Identify which cell holds the provided text, then report its (x, y) central coordinate. 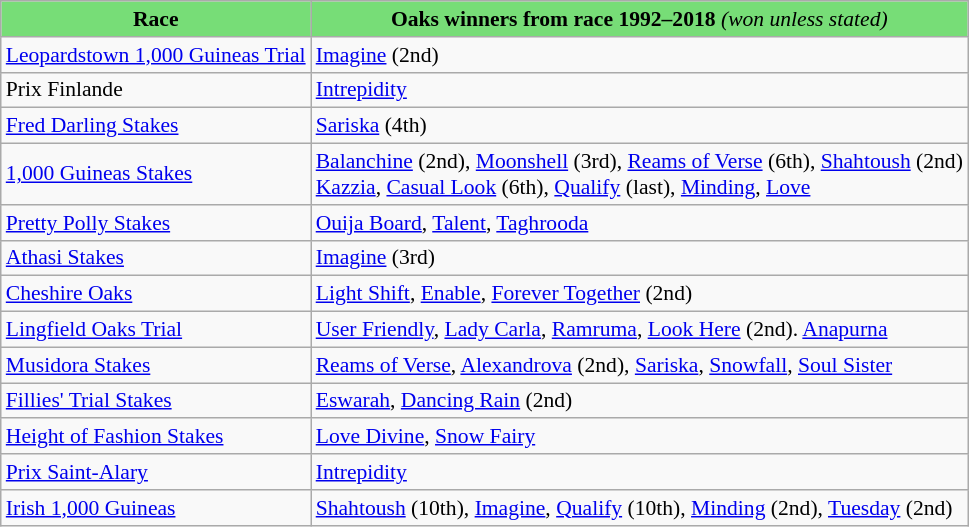
Fillies' Trial Stakes (156, 401)
User Friendly, Lady Carla, Ramruma, Look Here (2nd). Anapurna (640, 330)
Prix Finlande (156, 90)
Cheshire Oaks (156, 294)
Oaks winners from race 1992–2018 (won unless stated) (640, 19)
Athasi Stakes (156, 258)
Height of Fashion Stakes (156, 437)
Ouija Board, Talent, Taghrooda (640, 223)
Sariska (4th) (640, 126)
Balanchine (2nd), Moonshell (3rd), Reams of Verse (6th), Shahtoush (2nd)Kazzia, Casual Look (6th), Qualify (last), Minding, Love (640, 174)
Fred Darling Stakes (156, 126)
Imagine (2nd) (640, 55)
Imagine (3rd) (640, 258)
Lingfield Oaks Trial (156, 330)
Leopardstown 1,000 Guineas Trial (156, 55)
Reams of Verse, Alexandrova (2nd), Sariska, Snowfall, Soul Sister (640, 365)
Prix Saint-Alary (156, 472)
Light Shift, Enable, Forever Together (2nd) (640, 294)
Shahtoush (10th), Imagine, Qualify (10th), Minding (2nd), Tuesday (2nd) (640, 508)
Love Divine, Snow Fairy (640, 437)
1,000 Guineas Stakes (156, 174)
Pretty Polly Stakes (156, 223)
Irish 1,000 Guineas (156, 508)
Eswarah, Dancing Rain (2nd) (640, 401)
Musidora Stakes (156, 365)
Race (156, 19)
